Find where the given text appears and provide that cell's center as (x, y) coordinate. 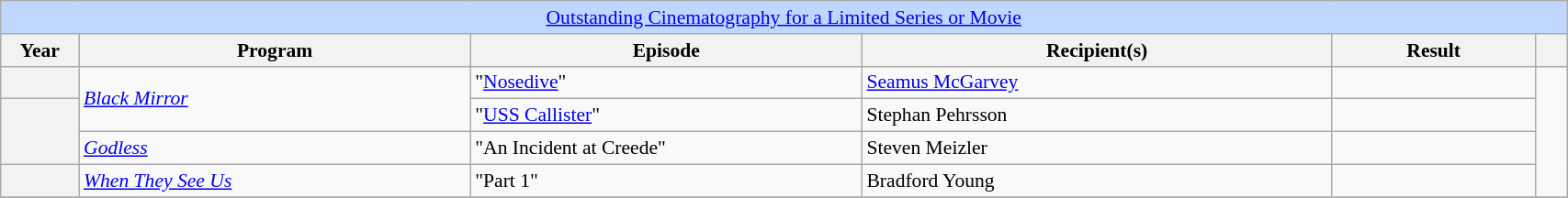
Stephan Pehrsson (1097, 115)
Recipient(s) (1097, 50)
"Part 1" (666, 181)
"An Incident at Creede" (666, 148)
Outstanding Cinematography for a Limited Series or Movie (784, 17)
Godless (275, 148)
Steven Meizler (1097, 148)
When They See Us (275, 181)
Seamus McGarvey (1097, 82)
Bradford Young (1097, 181)
Episode (666, 50)
Year (40, 50)
Black Mirror (275, 99)
"Nosedive" (666, 82)
Program (275, 50)
"USS Callister" (666, 115)
Result (1434, 50)
